For the text-containing cell, return its midpoint in (X, Y) coordinate format. 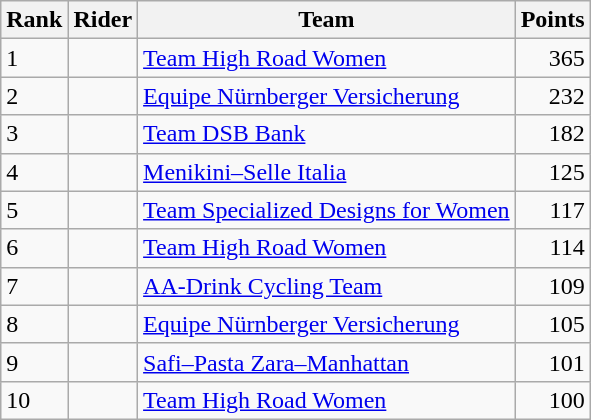
Team Specialized Designs for Women (327, 210)
9 (34, 362)
8 (34, 324)
Menikini–Selle Italia (327, 172)
100 (552, 400)
Safi–Pasta Zara–Manhattan (327, 362)
125 (552, 172)
109 (552, 286)
Points (552, 20)
105 (552, 324)
365 (552, 58)
Team DSB Bank (327, 134)
10 (34, 400)
Rank (34, 20)
6 (34, 248)
Team (327, 20)
114 (552, 248)
117 (552, 210)
1 (34, 58)
5 (34, 210)
182 (552, 134)
101 (552, 362)
AA-Drink Cycling Team (327, 286)
232 (552, 96)
4 (34, 172)
3 (34, 134)
2 (34, 96)
Rider (103, 20)
7 (34, 286)
